Extract the (X, Y) coordinate from the center of the cell holding the provided text.  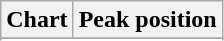
Chart (37, 20)
Peak position (148, 20)
